Extract the [x, y] coordinate from the center of the cell holding the provided text.  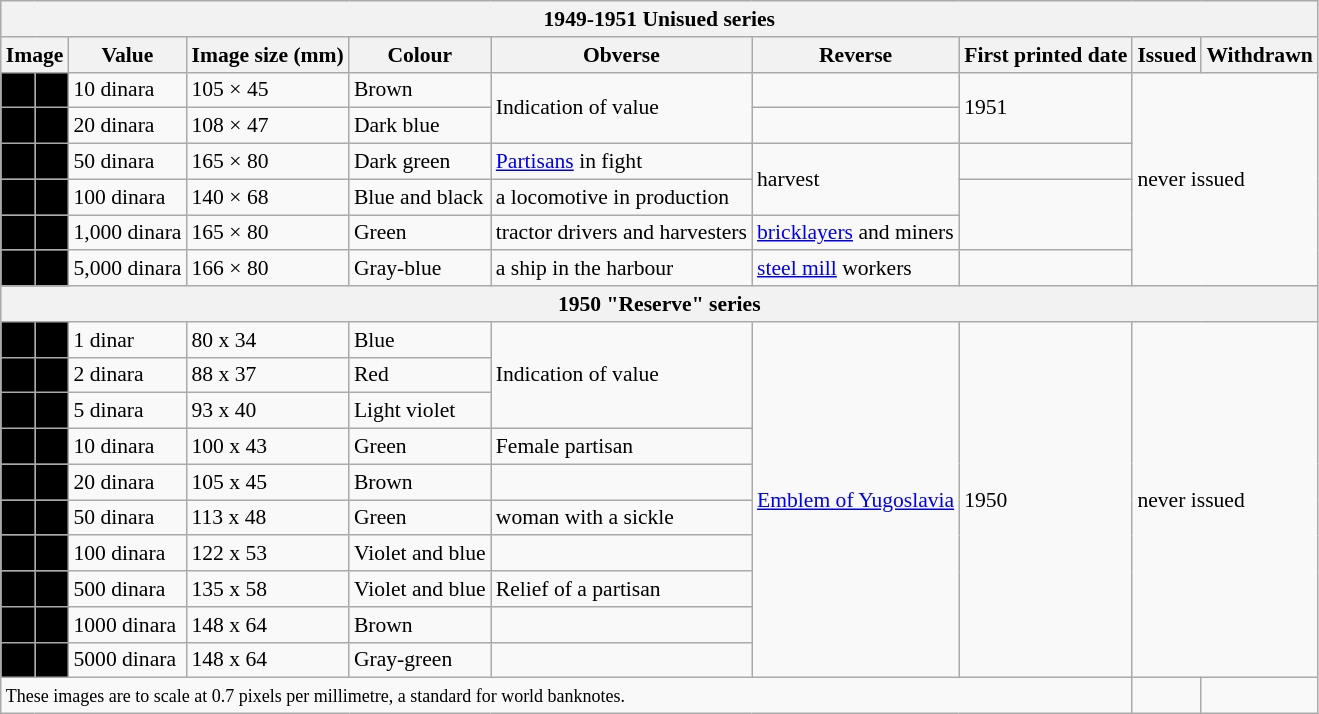
Image [35, 55]
a ship in the harbour [622, 269]
Issued [1166, 55]
140 × 68 [267, 197]
Colour [420, 55]
5,000 dinara [127, 269]
500 dinara [127, 589]
steel mill workers [856, 269]
1,000 dinara [127, 233]
Light violet [420, 411]
Blue and black [420, 197]
1949-1951 Unisued series [660, 19]
105 x 45 [267, 482]
Red [420, 375]
Female partisan [622, 447]
Dark blue [420, 126]
1 dinar [127, 340]
166 × 80 [267, 269]
100 x 43 [267, 447]
113 x 48 [267, 518]
2 dinara [127, 375]
harvest [856, 180]
bricklayers and miners [856, 233]
5000 dinara [127, 660]
108 × 47 [267, 126]
Blue [420, 340]
First printed date [1046, 55]
5 dinara [127, 411]
a locomotive in production [622, 197]
Gray-blue [420, 269]
Dark green [420, 162]
Withdrawn [1259, 55]
Obverse [622, 55]
Emblem of Yugoslavia [856, 500]
tractor drivers and harvesters [622, 233]
135 x 58 [267, 589]
1950 [1046, 500]
Value [127, 55]
122 x 53 [267, 554]
1000 dinara [127, 625]
80 x 34 [267, 340]
Image size (mm) [267, 55]
Relief of a partisan [622, 589]
woman with a sickle [622, 518]
1951 [1046, 108]
88 x 37 [267, 375]
1950 "Reserve" series [660, 304]
Partisans in fight [622, 162]
93 x 40 [267, 411]
Reverse [856, 55]
These images are to scale at 0.7 pixels per millimetre, a standard for world banknotes. [567, 696]
Gray-green [420, 660]
105 × 45 [267, 90]
